From the cell containing the given text, extract its center point as (X, Y) coordinate. 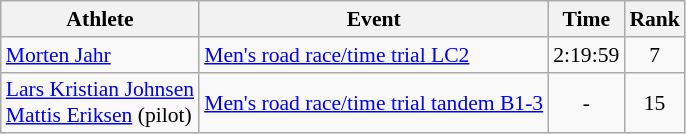
7 (654, 55)
Lars Kristian Johnsen Mattis Eriksen (pilot) (100, 102)
Event (374, 19)
Athlete (100, 19)
2:19:59 (586, 55)
Men's road race/time trial LC2 (374, 55)
Time (586, 19)
- (586, 102)
Morten Jahr (100, 55)
15 (654, 102)
Men's road race/time trial tandem B1-3 (374, 102)
Rank (654, 19)
